From the cell containing the given text, extract its center point as (x, y) coordinate. 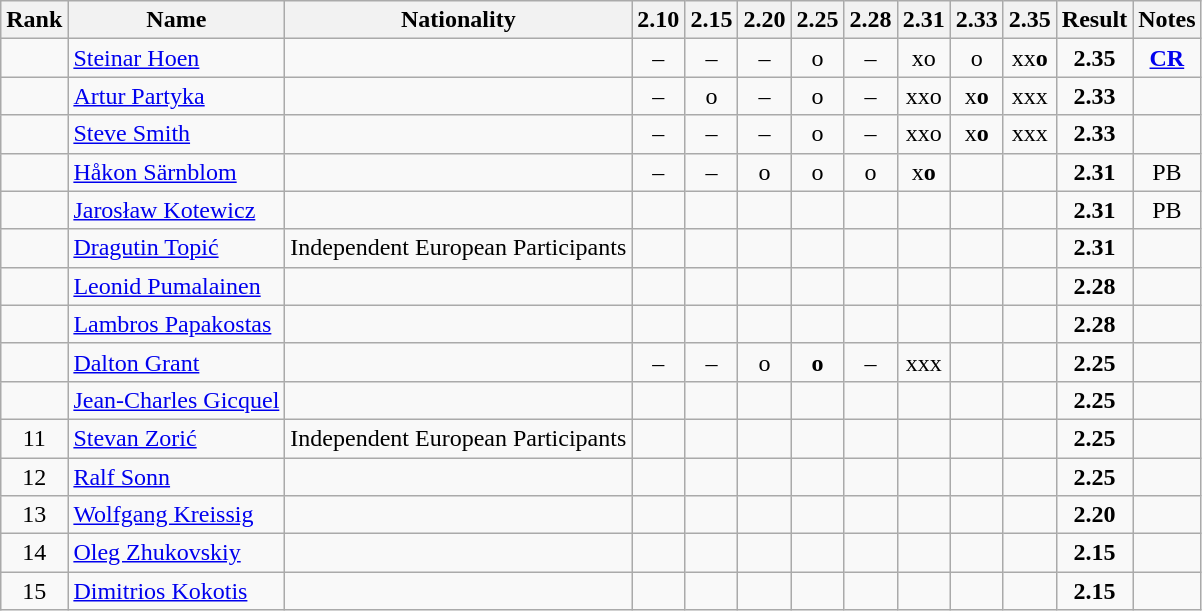
12 (34, 477)
Oleg Zhukovskiy (176, 553)
Artur Partyka (176, 96)
Notes (1167, 20)
Result (1094, 20)
Leonid Pumalainen (176, 286)
Steve Smith (176, 134)
Dragutin Topić (176, 248)
Rank (34, 20)
13 (34, 515)
11 (34, 438)
15 (34, 591)
Dimitrios Kokotis (176, 591)
Name (176, 20)
Lambros Papakostas (176, 324)
14 (34, 553)
Wolfgang Kreissig (176, 515)
Dalton Grant (176, 362)
Jarosław Kotewicz (176, 210)
Nationality (458, 20)
Steinar Hoen (176, 58)
CR (1167, 58)
Ralf Sonn (176, 477)
2.10 (658, 20)
Stevan Zorić (176, 438)
Håkon Särnblom (176, 172)
Jean-Charles Gicquel (176, 400)
